Search for the cell housing the specified text and yield its (X, Y) center coordinate. 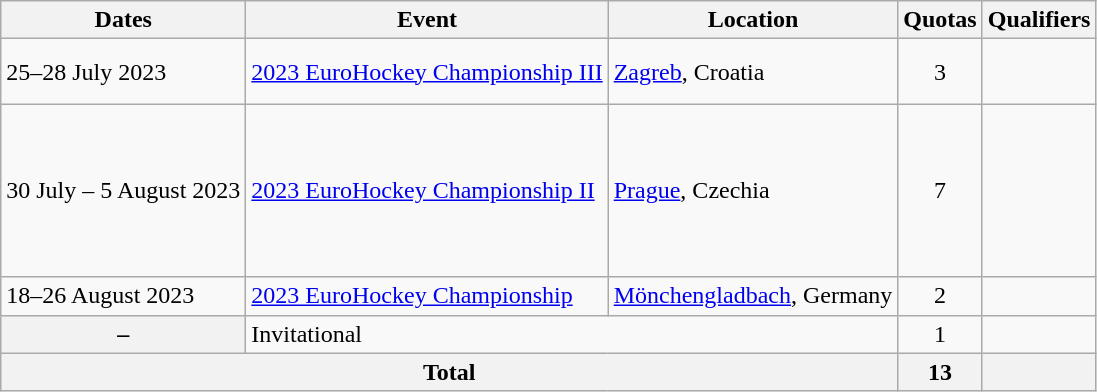
1 (940, 334)
Invitational (572, 334)
Quotas (940, 20)
3 (940, 72)
Qualifiers (1039, 20)
7 (940, 190)
2 (940, 296)
Dates (124, 20)
2023 EuroHockey Championship (427, 296)
Total (450, 372)
Event (427, 20)
Zagreb, Croatia (753, 72)
Mönchengladbach, Germany (753, 296)
2023 EuroHockey Championship III (427, 72)
25–28 July 2023 (124, 72)
Location (753, 20)
13 (940, 372)
18–26 August 2023 (124, 296)
30 July – 5 August 2023 (124, 190)
– (124, 334)
2023 EuroHockey Championship II (427, 190)
Prague, Czechia (753, 190)
